Detect which cell encompasses the target text, then output its (X, Y) center coordinate. 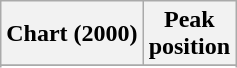
Chart (2000) (72, 34)
Peakposition (189, 34)
